Provide the (x, y) coordinate of the cell's center where the given text is located.  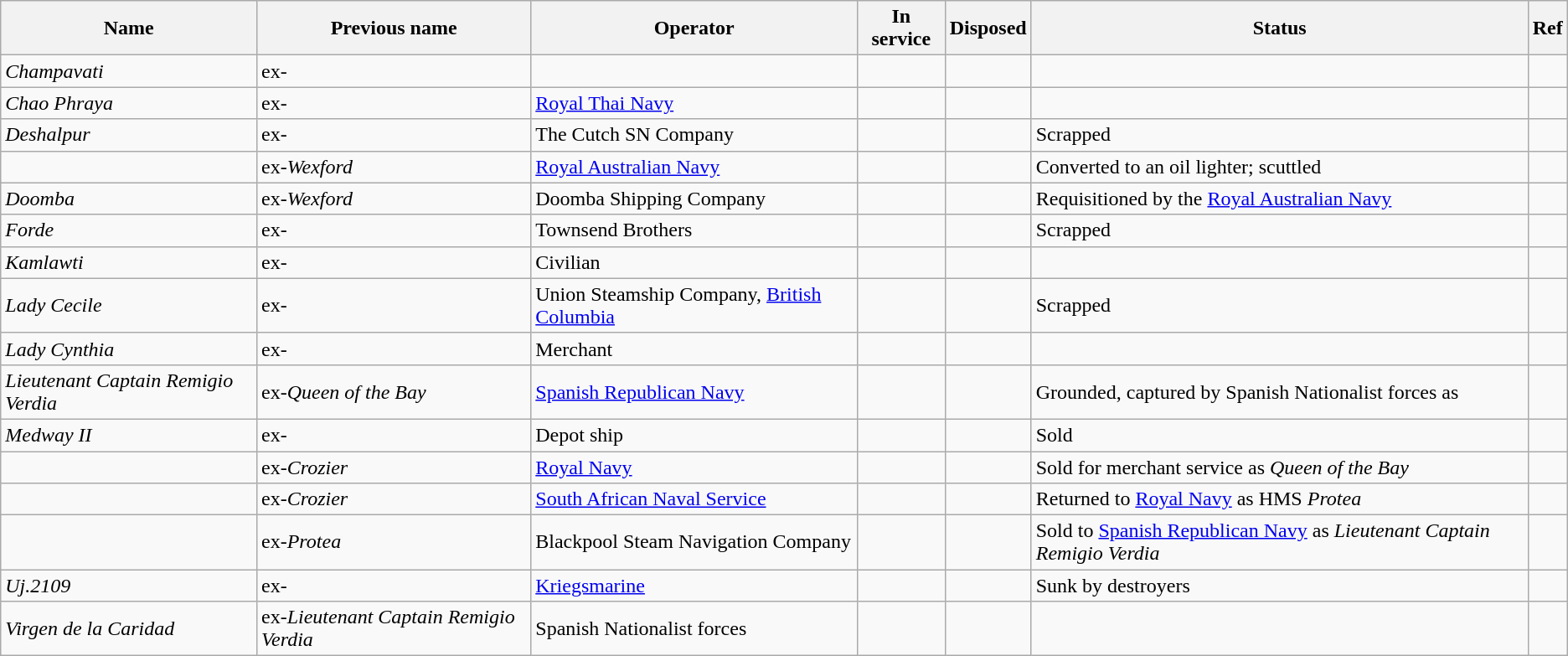
Lady Cynthia (129, 349)
Medway II (129, 435)
Union Steamship Company, British Columbia (694, 305)
Doomba Shipping Company (694, 199)
Lady Cecile (129, 305)
Disposed (988, 28)
Sold (1280, 435)
ex-Lieutenant Captain Remigio Verdia (394, 628)
Ref (1548, 28)
Townsend Brothers (694, 230)
Sold to Spanish Republican Navy as Lieutenant Captain Remigio Verdia (1280, 543)
Forde (129, 230)
South African Naval Service (694, 499)
Champavati (129, 71)
Depot ship (694, 435)
Name (129, 28)
Status (1280, 28)
Uj.2109 (129, 586)
In service (901, 28)
ex-Protea (394, 543)
Civilian (694, 262)
Royal Australian Navy (694, 167)
Royal Thai Navy (694, 103)
Royal Navy (694, 467)
Chao Phraya (129, 103)
Deshalpur (129, 135)
Sold for merchant service as Queen of the Bay (1280, 467)
Previous name (394, 28)
ex-Queen of the Bay (394, 392)
Sunk by destroyers (1280, 586)
Requisitioned by the Royal Australian Navy (1280, 199)
Grounded, captured by Spanish Nationalist forces as (1280, 392)
Merchant (694, 349)
Spanish Republican Navy (694, 392)
Doomba (129, 199)
The Cutch SN Company (694, 135)
Converted to an oil lighter; scuttled (1280, 167)
Blackpool Steam Navigation Company (694, 543)
Kamlawti (129, 262)
Returned to Royal Navy as HMS Protea (1280, 499)
Kriegsmarine (694, 586)
Spanish Nationalist forces (694, 628)
Operator (694, 28)
Virgen de la Caridad (129, 628)
Lieutenant Captain Remigio Verdia (129, 392)
